Detect which cell encompasses the target text, then output its [x, y] center coordinate. 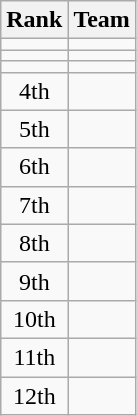
4th [34, 91]
11th [34, 357]
7th [34, 205]
12th [34, 395]
10th [34, 319]
8th [34, 243]
9th [34, 281]
Rank [34, 20]
Team [102, 20]
6th [34, 167]
5th [34, 129]
